Provide the (x, y) coordinate of the cell's center where the given text is located.  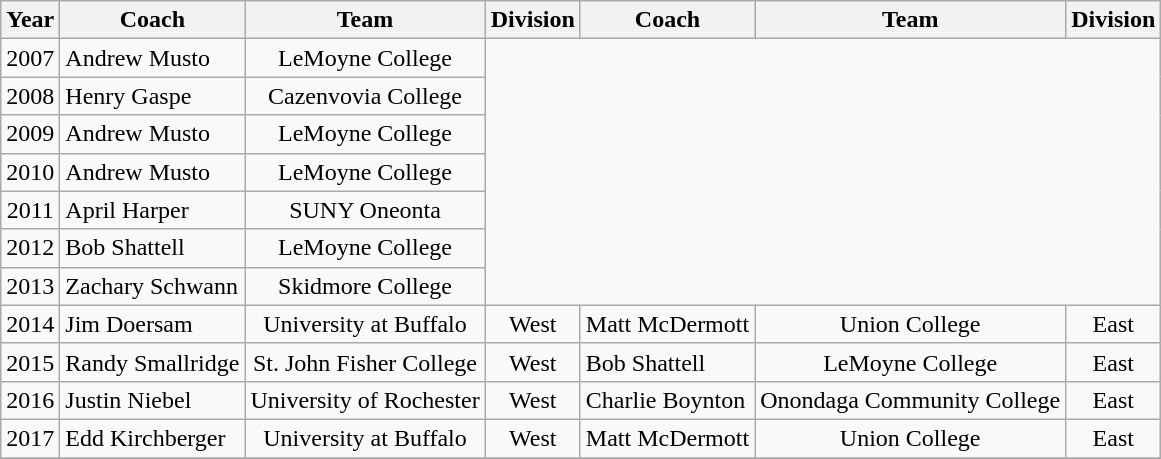
2011 (30, 210)
April Harper (152, 210)
Skidmore College (365, 286)
Onondaga Community College (910, 400)
University of Rochester (365, 400)
Year (30, 20)
Randy Smallridge (152, 362)
SUNY Oneonta (365, 210)
2014 (30, 324)
2013 (30, 286)
St. John Fisher College (365, 362)
2010 (30, 172)
Zachary Schwann (152, 286)
2017 (30, 438)
Justin Niebel (152, 400)
2015 (30, 362)
2008 (30, 96)
2007 (30, 58)
2016 (30, 400)
Cazenvovia College (365, 96)
Henry Gaspe (152, 96)
Charlie Boynton (667, 400)
Edd Kirchberger (152, 438)
2012 (30, 248)
2009 (30, 134)
Jim Doersam (152, 324)
